Search for the cell housing the specified text and yield its (X, Y) center coordinate. 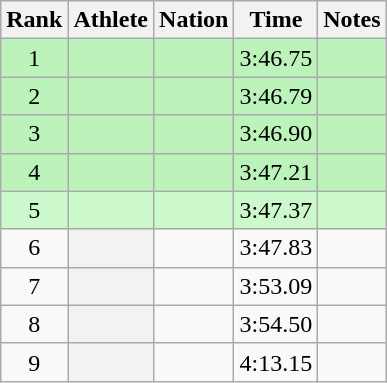
6 (34, 248)
3:54.50 (276, 324)
9 (34, 362)
1 (34, 58)
7 (34, 286)
3:46.75 (276, 58)
Rank (34, 20)
3:47.21 (276, 172)
3:47.83 (276, 248)
8 (34, 324)
3:46.90 (276, 134)
5 (34, 210)
Time (276, 20)
3:47.37 (276, 210)
4:13.15 (276, 362)
4 (34, 172)
3:53.09 (276, 286)
2 (34, 96)
Notes (352, 20)
3:46.79 (276, 96)
Athlete (111, 20)
3 (34, 134)
Nation (194, 20)
